Search for the cell housing the specified text and yield its (x, y) center coordinate. 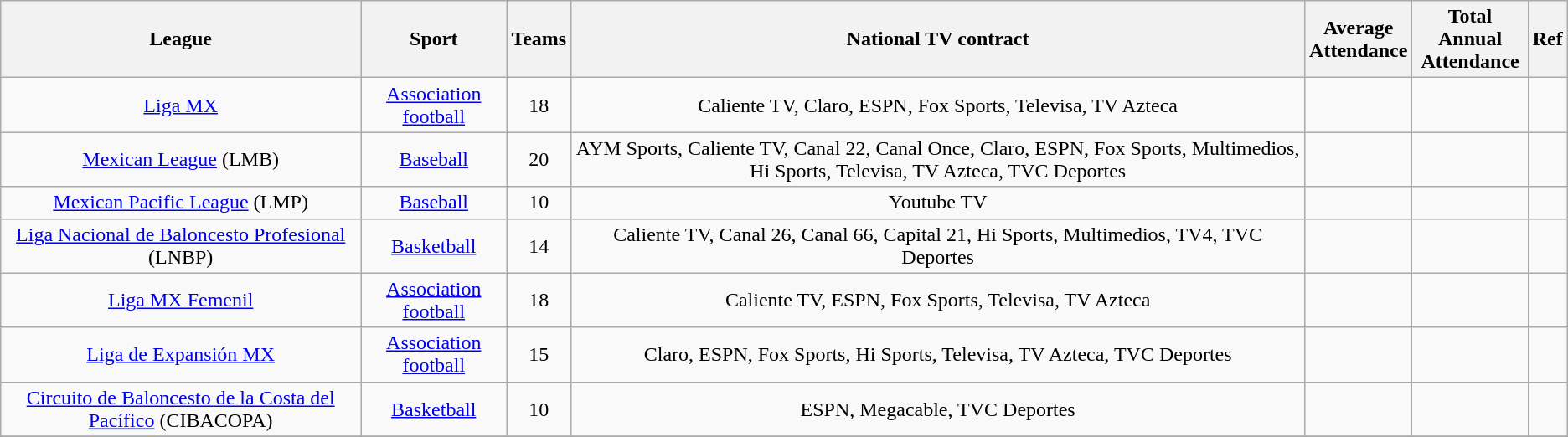
Caliente TV, Claro, ESPN, Fox Sports, Televisa, TV Azteca (938, 105)
Mexican League (LMB) (181, 159)
Liga MX Femenil (181, 300)
AverageAttendance (1359, 39)
Circuito de Baloncesto de la Costa del Pacífico (CIBACOPA) (181, 409)
League (181, 39)
Youtube TV (938, 203)
ESPN, Megacable, TVC Deportes (938, 409)
Caliente TV, Canal 26, Canal 66, Capital 21, Hi Sports, Multimedios, TV4, TVC Deportes (938, 246)
Claro, ESPN, Fox Sports, Hi Sports, Televisa, TV Azteca, TVC Deportes (938, 355)
National TV contract (938, 39)
Caliente TV, ESPN, Fox Sports, Televisa, TV Azteca (938, 300)
Total AnnualAttendance (1470, 39)
AYM Sports, Caliente TV, Canal 22, Canal Once, Claro, ESPN, Fox Sports, Multimedios, Hi Sports, Televisa, TV Azteca, TVC Deportes (938, 159)
Ref (1548, 39)
Liga Nacional de Baloncesto Profesional (LNBP) (181, 246)
20 (539, 159)
Sport (434, 39)
Teams (539, 39)
Mexican Pacific League (LMP) (181, 203)
14 (539, 246)
15 (539, 355)
Liga de Expansión MX (181, 355)
Liga MX (181, 105)
